Capture the cell that displays the provided text and extract its (X, Y) central coordinate. 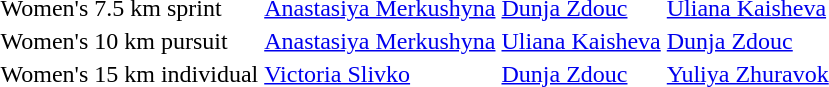
Anastasiya Merkushyna (380, 41)
Uliana Kaisheva (581, 41)
